Detect which cell encompasses the target text, then output its (x, y) center coordinate. 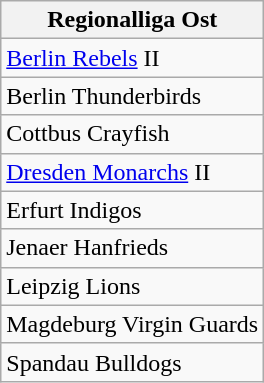
Berlin Rebels II (132, 58)
Jenaer Hanfrieds (132, 248)
Spandau Bulldogs (132, 362)
Regionalliga Ost (132, 20)
Dresden Monarchs II (132, 172)
Cottbus Crayfish (132, 134)
Magdeburg Virgin Guards (132, 324)
Erfurt Indigos (132, 210)
Leipzig Lions (132, 286)
Berlin Thunderbirds (132, 96)
